Pinpoint the cell where the given text exists, returning its [x, y] midpoint coordinate. 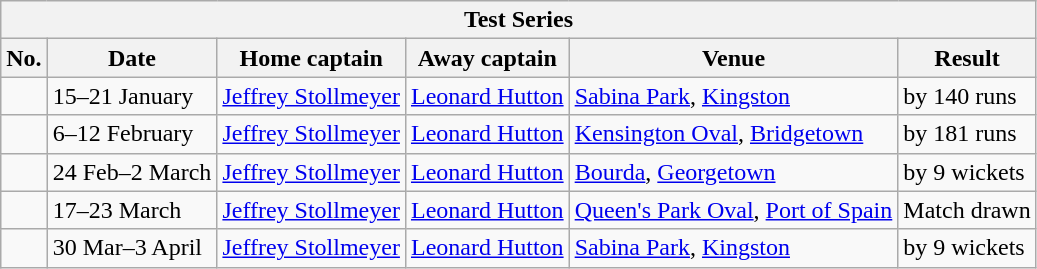
30 Mar–3 April [132, 248]
Venue [734, 58]
24 Feb–2 March [132, 172]
Date [132, 58]
Match drawn [967, 210]
17–23 March [132, 210]
by 181 runs [967, 134]
Bourda, Georgetown [734, 172]
Test Series [518, 20]
6–12 February [132, 134]
Result [967, 58]
Queen's Park Oval, Port of Spain [734, 210]
No. [24, 58]
Away captain [487, 58]
Kensington Oval, Bridgetown [734, 134]
Home captain [312, 58]
by 140 runs [967, 96]
15–21 January [132, 96]
